From the cell containing the given text, extract its center point as [X, Y] coordinate. 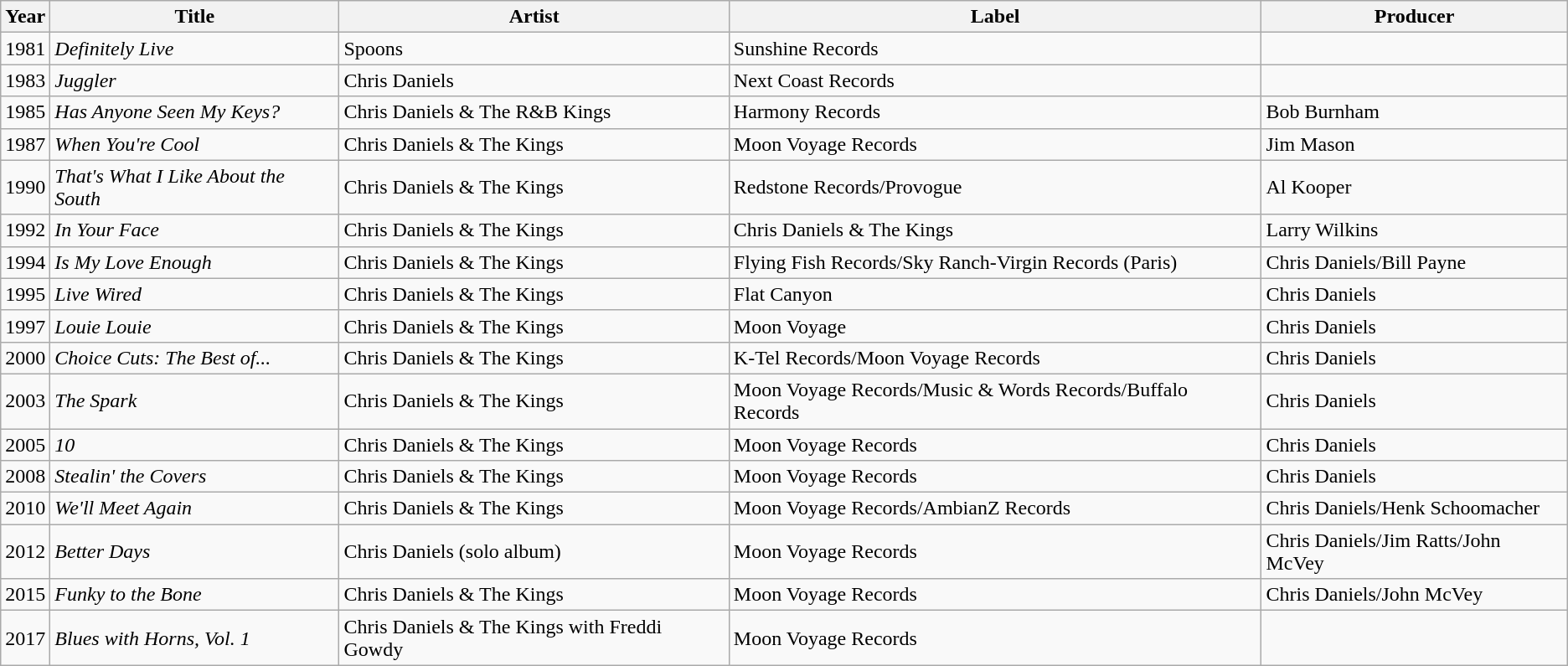
Moon Voyage [995, 326]
Better Days [194, 551]
Chris Daniels & The R&B Kings [534, 112]
2012 [25, 551]
1992 [25, 230]
Stealin' the Covers [194, 477]
1983 [25, 80]
Bob Burnham [1414, 112]
Has Anyone Seen My Keys? [194, 112]
Louie Louie [194, 326]
Al Kooper [1414, 188]
Moon Voyage Records/Music & Words Records/Buffalo Records [995, 400]
Next Coast Records [995, 80]
Redstone Records/Provogue [995, 188]
Artist [534, 17]
2015 [25, 595]
Label [995, 17]
2017 [25, 638]
Chris Daniels/Henk Schoomacher [1414, 509]
1994 [25, 262]
2008 [25, 477]
Chris Daniels/John McVey [1414, 595]
1985 [25, 112]
Sunshine Records [995, 49]
1995 [25, 294]
Flying Fish Records/Sky Ranch-Virgin Records (Paris) [995, 262]
Choice Cuts: The Best of... [194, 358]
Larry Wilkins [1414, 230]
Flat Canyon [995, 294]
1997 [25, 326]
Harmony Records [995, 112]
Chris Daniels (solo album) [534, 551]
Is My Love Enough [194, 262]
2010 [25, 509]
In Your Face [194, 230]
10 [194, 445]
1981 [25, 49]
Moon Voyage Records/AmbianZ Records [995, 509]
2000 [25, 358]
Spoons [534, 49]
When You're Cool [194, 144]
Chris Daniels/Bill Payne [1414, 262]
Live Wired [194, 294]
2005 [25, 445]
2003 [25, 400]
Title [194, 17]
The Spark [194, 400]
Juggler [194, 80]
Blues with Horns, Vol. 1 [194, 638]
That's What I Like About the South [194, 188]
1990 [25, 188]
Year [25, 17]
We'll Meet Again [194, 509]
Chris Daniels & The Kings with Freddi Gowdy [534, 638]
Funky to the Bone [194, 595]
Definitely Live [194, 49]
K-Tel Records/Moon Voyage Records [995, 358]
Jim Mason [1414, 144]
Chris Daniels/Jim Ratts/John McVey [1414, 551]
Producer [1414, 17]
1987 [25, 144]
